Search for the cell housing the specified text and yield its (X, Y) center coordinate. 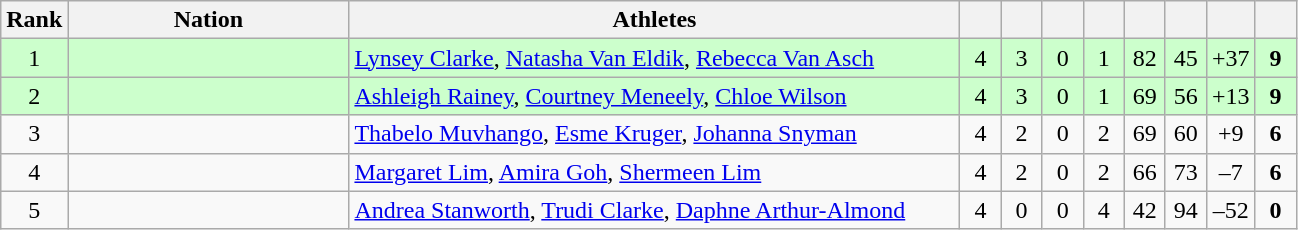
Thabelo Muvhango, Esme Kruger, Johanna Snyman (654, 134)
94 (1186, 210)
Ashleigh Rainey, Courtney Meneely, Chloe Wilson (654, 96)
–52 (1230, 210)
45 (1186, 58)
Nation (208, 20)
60 (1186, 134)
73 (1186, 172)
82 (1144, 58)
+13 (1230, 96)
5 (34, 210)
Lynsey Clarke, Natasha Van Eldik, Rebecca Van Asch (654, 58)
Andrea Stanworth, Trudi Clarke, Daphne Arthur-Almond (654, 210)
56 (1186, 96)
Rank (34, 20)
–7 (1230, 172)
Athletes (654, 20)
42 (1144, 210)
+37 (1230, 58)
66 (1144, 172)
Margaret Lim, Amira Goh, Shermeen Lim (654, 172)
+9 (1230, 134)
